Identify which cell holds the provided text, then report its (X, Y) central coordinate. 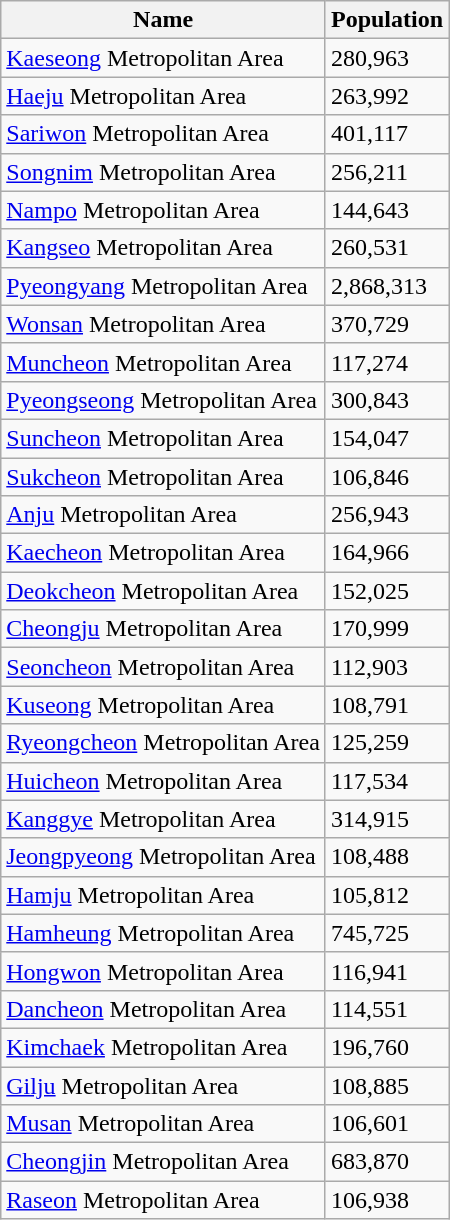
117,274 (386, 362)
Kaeseong Metropolitan Area (164, 58)
106,846 (386, 477)
108,488 (386, 857)
401,117 (386, 134)
Seoncheon Metropolitan Area (164, 667)
196,760 (386, 1047)
Kaecheon Metropolitan Area (164, 553)
116,941 (386, 971)
314,915 (386, 819)
152,025 (386, 591)
Musan Metropolitan Area (164, 1124)
Sariwon Metropolitan Area (164, 134)
114,551 (386, 1009)
144,643 (386, 210)
Jeongpyeong Metropolitan Area (164, 857)
370,729 (386, 324)
Cheongjin Metropolitan Area (164, 1162)
106,601 (386, 1124)
105,812 (386, 895)
112,903 (386, 667)
Songnim Metropolitan Area (164, 172)
Deokcheon Metropolitan Area (164, 591)
Huicheon Metropolitan Area (164, 781)
170,999 (386, 629)
Haeju Metropolitan Area (164, 96)
Pyeongseong Metropolitan Area (164, 400)
Sukcheon Metropolitan Area (164, 477)
Anju Metropolitan Area (164, 515)
Kangseo Metropolitan Area (164, 248)
256,943 (386, 515)
Hamheung Metropolitan Area (164, 933)
125,259 (386, 743)
Hongwon Metropolitan Area (164, 971)
Hamju Metropolitan Area (164, 895)
117,534 (386, 781)
Kanggye Metropolitan Area (164, 819)
Ryeongcheon Metropolitan Area (164, 743)
260,531 (386, 248)
256,211 (386, 172)
Gilju Metropolitan Area (164, 1085)
Kimchaek Metropolitan Area (164, 1047)
Suncheon Metropolitan Area (164, 438)
Muncheon Metropolitan Area (164, 362)
Population (386, 20)
Raseon Metropolitan Area (164, 1200)
Nampo Metropolitan Area (164, 210)
154,047 (386, 438)
280,963 (386, 58)
164,966 (386, 553)
Kuseong Metropolitan Area (164, 705)
300,843 (386, 400)
106,938 (386, 1200)
108,885 (386, 1085)
Pyeongyang Metropolitan Area (164, 286)
2,868,313 (386, 286)
745,725 (386, 933)
263,992 (386, 96)
Wonsan Metropolitan Area (164, 324)
Name (164, 20)
108,791 (386, 705)
Dancheon Metropolitan Area (164, 1009)
683,870 (386, 1162)
Cheongju Metropolitan Area (164, 629)
